Determine the [X, Y] coordinate at the center of the cell enclosing the given text.  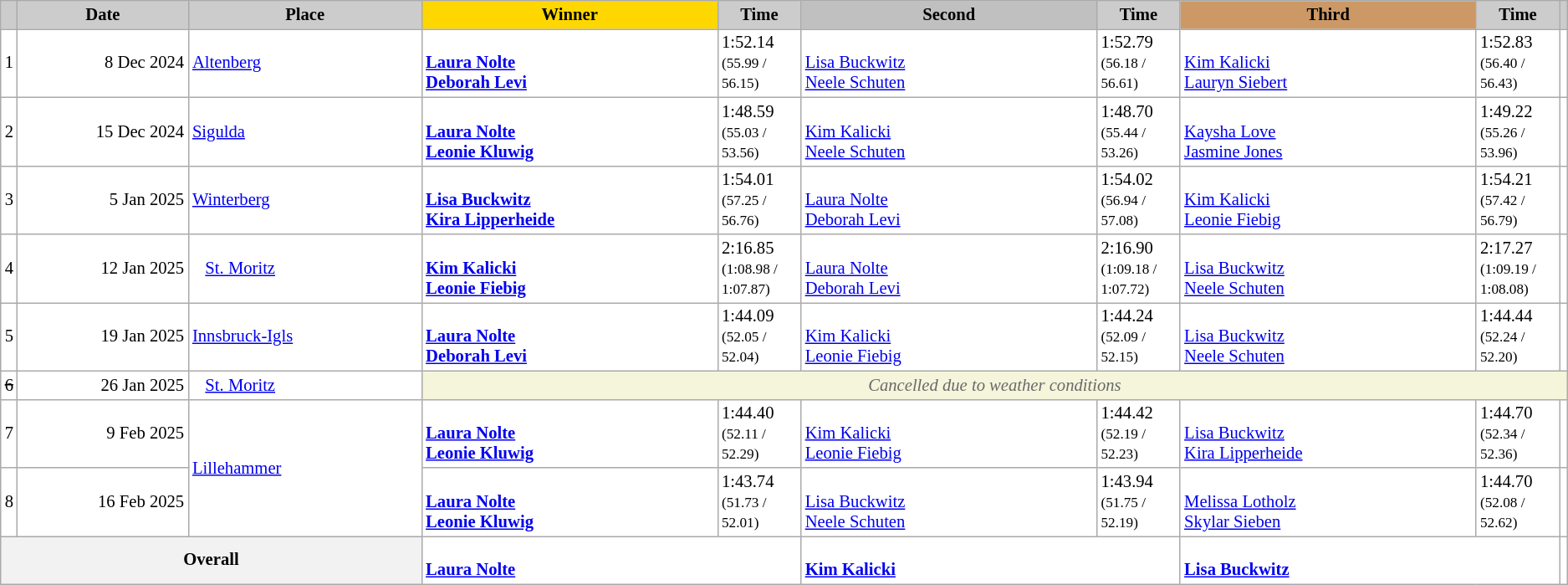
5 Jan 2025 [103, 200]
6 [9, 385]
26 Jan 2025 [103, 385]
1:54.02(56.94 / 57.08) [1139, 200]
Cancelled due to weather conditions [994, 385]
1 [9, 63]
2:16.85(1:08.98 / 1:07.87) [759, 269]
Kim KalickiLauryn Siebert [1328, 63]
Sigulda [304, 131]
1:52.79(56.18 / 56.61) [1139, 63]
Kaysha LoveJasmine Jones [1328, 131]
2:16.90(1:09.18 / 1:07.72) [1139, 269]
Innsbruck-Igls [304, 336]
Lisa Buckwitz [1370, 560]
3 [9, 200]
Melissa LotholzSkylar Sieben [1328, 501]
15 Dec 2024 [103, 131]
1:44.40(52.11 / 52.29) [759, 434]
Winner [569, 14]
Overall [211, 560]
1:52.14(55.99 / 56.15) [759, 63]
Second [949, 14]
1:44.70(52.08 / 52.62) [1518, 501]
1:44.09(52.05 / 52.04) [759, 336]
16 Feb 2025 [103, 501]
1:44.70(52.34 / 52.36) [1518, 434]
1:49.22(55.26 / 53.96) [1518, 131]
4 [9, 269]
5 [9, 336]
Kim KalickiNeele Schuten [949, 131]
Altenberg [304, 63]
1:54.01(57.25 / 56.76) [759, 200]
1:48.70(55.44 / 53.26) [1139, 131]
9 Feb 2025 [103, 434]
8 Dec 2024 [103, 63]
Laura Nolte [611, 560]
1:44.42(52.19 / 52.23) [1139, 434]
1:44.44(52.24 / 52.20) [1518, 336]
1:52.83(56.40 / 56.43) [1518, 63]
19 Jan 2025 [103, 336]
8 [9, 501]
12 Jan 2025 [103, 269]
7 [9, 434]
1:43.74(51.73 / 52.01) [759, 501]
1:44.24(52.09 / 52.15) [1139, 336]
Kim Kalicki [990, 560]
1:48.59(55.03 / 53.56) [759, 131]
1:54.21(57.42 / 56.79) [1518, 200]
Winterberg [304, 200]
2:17.27(1:09.19 / 1:08.08) [1518, 269]
Place [304, 14]
Third [1328, 14]
1:43.94(51.75 / 52.19) [1139, 501]
2 [9, 131]
Date [103, 14]
Lillehammer [304, 468]
